Provide the [X, Y] coordinate of the cell's center where the given text is located.  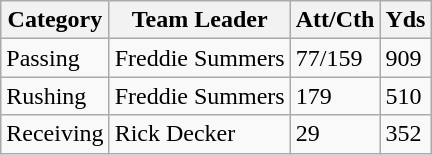
29 [335, 134]
Receiving [55, 134]
Category [55, 20]
Passing [55, 58]
77/159 [335, 58]
Rick Decker [200, 134]
179 [335, 96]
Att/Cth [335, 20]
909 [406, 58]
510 [406, 96]
Yds [406, 20]
352 [406, 134]
Team Leader [200, 20]
Rushing [55, 96]
